Search for the cell housing the specified text and yield its (x, y) center coordinate. 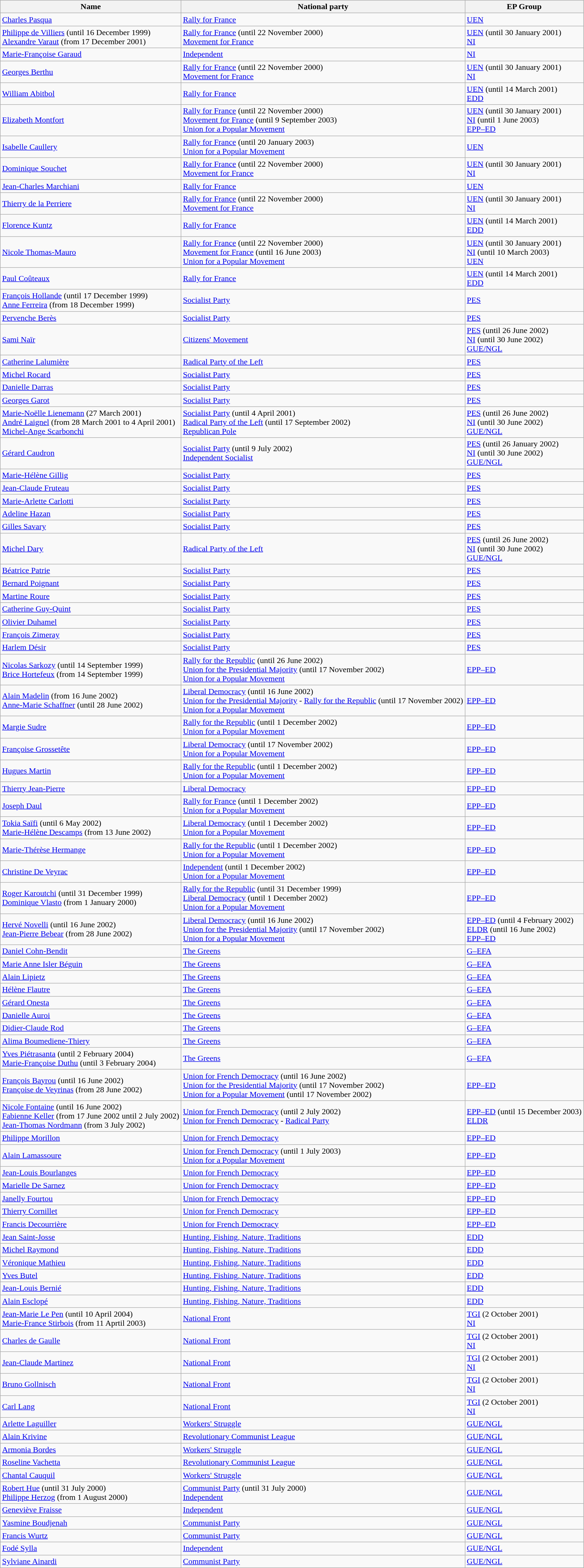
Rally for France (until 1 December 2002) Union for a Popular Movement (323, 806)
Marielle De Sarnez (91, 1186)
Rally for France (until 22 November 2000) Movement for France (until 9 September 2003) Union for a Popular Movement (323, 120)
Georges Garot (91, 400)
Véronique Mathieu (91, 1263)
Hugues Martin (91, 771)
Bruno Gollnisch (91, 1384)
Jean-Claude Martinez (91, 1363)
Janelly Fourtou (91, 1199)
Bernard Poignant (91, 583)
Alain Lamassoure (91, 1155)
Liberal Democracy (until 16 June 2002) Union for the Presidential Majority (until 17 November 2002) Union for a Popular Movement (323, 929)
Citizens' Movement (323, 340)
Hervé Novelli (until 16 June 2002)Jean-Pierre Bebear (from 28 June 2002) (91, 929)
Thierry Cornillet (91, 1211)
Tokia Saïfi (until 6 May 2002)Marie-Hélène Descamps (from 13 June 2002) (91, 827)
Rally for France (until 22 November 2000) Movement for France (until 16 June 2003) Union for a Popular Movement (323, 252)
Marie-Françoise Garaud (91, 54)
Charles Pasqua (91, 20)
Béatrice Patrie (91, 571)
François Hollande (until 17 December 1999)Anne Ferreira (from 18 December 1999) (91, 300)
Jean-Louis Bourlanges (91, 1173)
EPP–ED (until 15 December 2003) ELDR (524, 1116)
Michel Rocard (91, 375)
Isabelle Caullery (91, 146)
Independent (until 1 December 2002) Union for a Popular Movement (323, 872)
Florence Kuntz (91, 225)
Francis Decourrière (91, 1224)
Socialist Party (until 9 July 2002) Independent Socialist (323, 453)
Joseph Daul (91, 806)
Philippe Morillon (91, 1138)
Geneviève Fraisse (91, 1510)
Daniel Cohn-Bendit (91, 951)
Name (91, 7)
Roger Karoutchi (until 31 December 1999)Dominique Vlasto (from 1 January 2000) (91, 898)
Charles de Gaulle (91, 1340)
Alain Esclopé (91, 1301)
EP Group (524, 7)
Carl Lang (91, 1406)
Marie Anne Isler Béguin (91, 964)
Rally for the Republic (until 26 June 2002) Union for the Presidential Majority (until 17 November 2002) Union for a Popular Movement (323, 669)
Gilles Savary (91, 526)
Marie-Hélène Gillig (91, 475)
Harlem Désir (91, 648)
Roseline Vachetta (91, 1462)
Nicole Thomas-Mauro (91, 252)
Communist Party (until 31 July 2000) Independent (323, 1493)
Françoise Grossetête (91, 749)
Socialist Party (until 4 April 2001) Radical Party of the Left (until 17 September 2002) Republican Pole (323, 422)
Catherine Lalumière (91, 362)
Georges Berthu (91, 72)
Sylviane Ainardi (91, 1561)
William Abitbol (91, 94)
Rally for France (until 20 January 2003) Union for a Popular Movement (323, 146)
Chantal Cauquil (91, 1475)
Olivier Duhamel (91, 622)
François Bayrou (until 16 June 2002)Françoise de Veyrinas (from 28 June 2002) (91, 1085)
Rally for the Republic (until 31 December 1999) Liberal Democracy (until 1 December 2002) Union for a Popular Movement (323, 898)
Thierry de la Perriere (91, 203)
UEN (until 30 January 2001) NI (until 1 June 2003) EPP–ED (524, 120)
Robert Hue (until 31 July 2000)Philippe Herzog (from 1 August 2000) (91, 1493)
Dominique Souchet (91, 169)
PES (until 26 January 2002) NI (until 30 June 2002) GUE/NGL (524, 453)
Marie-Noëlle Lienemann (27 March 2001)André Laignel (from 28 March 2001 to 4 April 2001)Michel-Ange Scarbonchi (91, 422)
Yves Butel (91, 1275)
Margie Sudre (91, 727)
Christine De Veyrac (91, 872)
Arlette Laguiller (91, 1424)
Thierry Jean-Pierre (91, 788)
Armonia Bordes (91, 1450)
Alima Boumediene-Thiery (91, 1041)
Jean-Claude Fruteau (91, 488)
Yasmine Boudjenah (91, 1523)
Liberal Democracy (323, 788)
Michel Raymond (91, 1250)
Liberal Democracy (until 1 December 2002) Union for a Popular Movement (323, 827)
Francis Wurtz (91, 1536)
UEN (until 30 January 2001) NI (until 10 March 2003) UEN (524, 252)
Jean Saint-Josse (91, 1237)
Jean-Charles Marchiani (91, 186)
Jean-Marie Le Pen (until 10 April 2004)Marie-France Stirbois (from 11 Aprtil 2003) (91, 1319)
Paul Coûteaux (91, 279)
Alain Krivine (91, 1437)
Fodé Sylla (91, 1548)
Gérard Onesta (91, 1002)
Liberal Democracy (until 17 November 2002) Union for a Popular Movement (323, 749)
Marie-Thérèse Hermange (91, 850)
NI (524, 54)
Jean-Louis Bernié (91, 1288)
Danielle Auroi (91, 1015)
François Zimeray (91, 635)
Nicole Fontaine (until 16 June 2002)Fabienne Keller (from 17 June 2002 until 2 July 2002)Jean-Thomas Nordmann (from 3 July 2002) (91, 1116)
Yves Piétrasanta (until 2 February 2004)Marie-Françoise Duthu (until 3 February 2004) (91, 1058)
Didier-Claude Rod (91, 1028)
Philippe de Villiers (until 16 December 1999)Alexandre Varaut (from 17 December 2001) (91, 37)
Union for French Democracy (until 1 July 2003) Union for a Popular Movement (323, 1155)
Michel Dary (91, 549)
Union for French Democracy (until 2 July 2002) Union for French Democracy - Radical Party (323, 1116)
Catherine Guy-Quint (91, 609)
National party (323, 7)
Gérard Caudron (91, 453)
Danielle Darras (91, 387)
Elizabeth Montfort (91, 120)
Adeline Hazan (91, 514)
Sami Naïr (91, 340)
Hélène Flautre (91, 990)
Martine Roure (91, 596)
Alain Lipietz (91, 977)
Alain Madelin (from 16 June 2002)Anne-Marie Schaffner (until 28 June 2002) (91, 700)
EPP–ED (until 4 February 2002) ELDR (until 16 June 2002) EPP–ED (524, 929)
Nicolas Sarkozy (until 14 September 1999)Brice Hortefeux (from 14 September 1999) (91, 669)
Marie-Arlette Carlotti (91, 501)
Pervenche Berès (91, 318)
